From the cell containing the given text, extract its center point as [X, Y] coordinate. 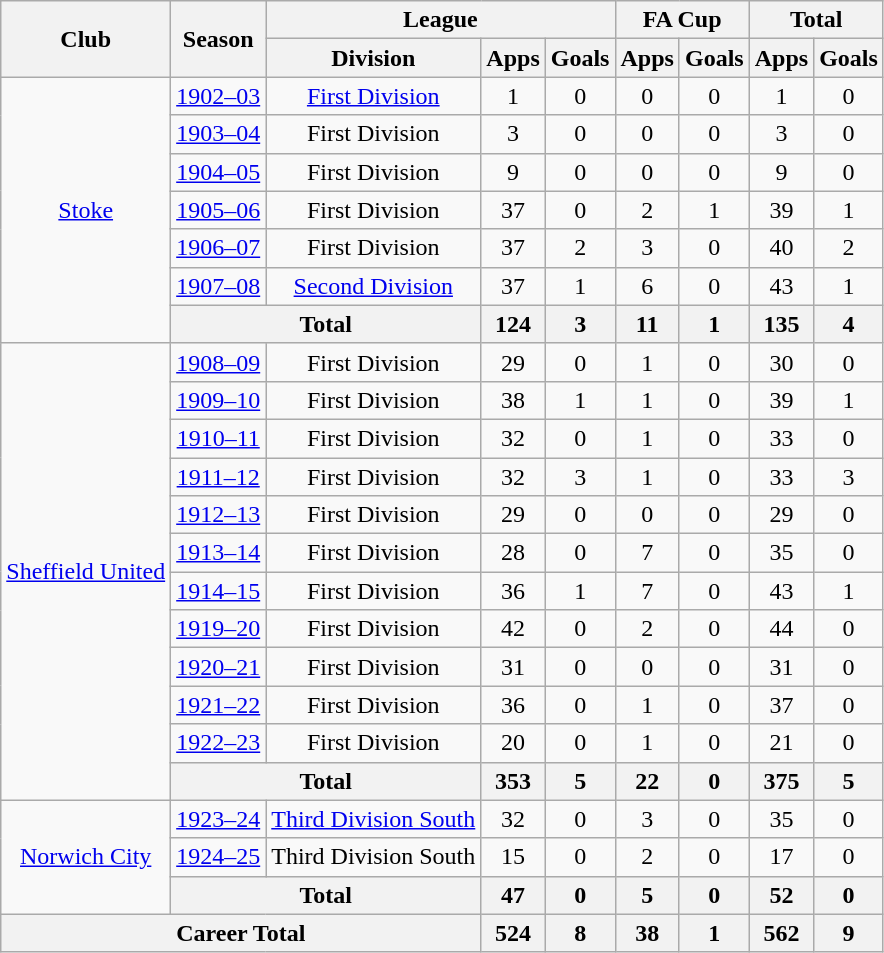
52 [781, 895]
Sheffield United [86, 572]
17 [781, 857]
524 [513, 933]
40 [781, 248]
20 [513, 743]
353 [513, 781]
1907–08 [218, 286]
11 [647, 324]
1911–12 [218, 477]
1914–15 [218, 591]
Career Total [241, 933]
1903–04 [218, 134]
League [440, 20]
30 [781, 362]
1904–05 [218, 172]
15 [513, 857]
Division [374, 58]
1921–22 [218, 705]
21 [781, 743]
1913–14 [218, 553]
1902–03 [218, 96]
Norwich City [86, 857]
Club [86, 39]
1905–06 [218, 210]
1910–11 [218, 438]
124 [513, 324]
562 [781, 933]
1908–09 [218, 362]
1919–20 [218, 629]
28 [513, 553]
22 [647, 781]
6 [647, 286]
Season [218, 39]
44 [781, 629]
8 [580, 933]
375 [781, 781]
1924–25 [218, 857]
4 [849, 324]
1909–10 [218, 400]
1923–24 [218, 819]
1906–07 [218, 248]
135 [781, 324]
1912–13 [218, 515]
FA Cup [682, 20]
47 [513, 895]
1920–21 [218, 667]
42 [513, 629]
Second Division [374, 286]
1922–23 [218, 743]
Stoke [86, 210]
